Provide the [x, y] coordinate of the cell's center where the given text is located.  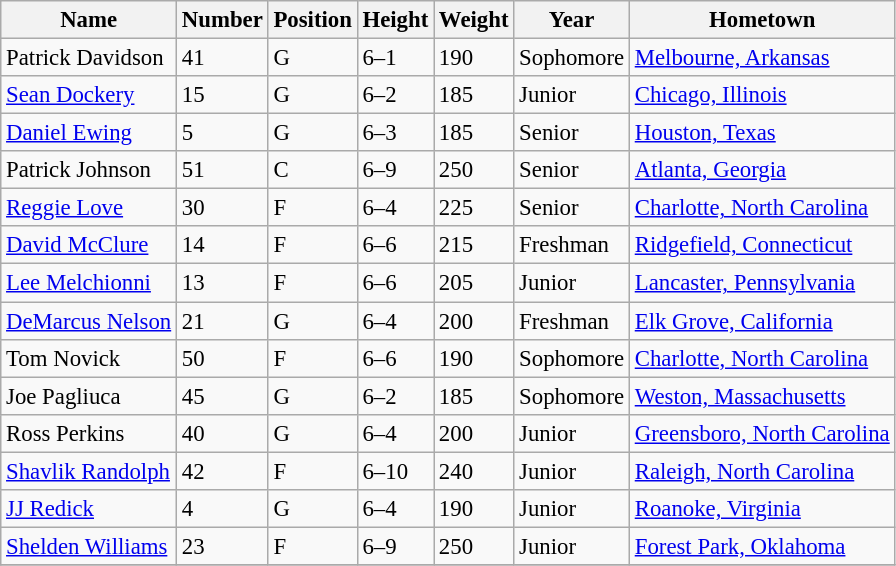
Lee Melchionni [89, 283]
240 [474, 471]
23 [222, 546]
Sean Dockery [89, 95]
Number [222, 20]
Chicago, Illinois [762, 95]
205 [474, 283]
Atlanta, Georgia [762, 170]
Position [312, 20]
40 [222, 433]
6–3 [395, 133]
Patrick Davidson [89, 58]
215 [474, 245]
13 [222, 283]
DeMarcus Nelson [89, 321]
Ridgefield, Connecticut [762, 245]
Melbourne, Arkansas [762, 58]
6–10 [395, 471]
51 [222, 170]
Year [572, 20]
JJ Redick [89, 509]
Daniel Ewing [89, 133]
42 [222, 471]
Tom Novick [89, 358]
David McClure [89, 245]
6–1 [395, 58]
5 [222, 133]
Roanoke, Virginia [762, 509]
Name [89, 20]
45 [222, 396]
Shavlik Randolph [89, 471]
Weight [474, 20]
Greensboro, North Carolina [762, 433]
Height [395, 20]
Lancaster, Pennsylvania [762, 283]
Elk Grove, California [762, 321]
14 [222, 245]
41 [222, 58]
Joe Pagliuca [89, 396]
21 [222, 321]
50 [222, 358]
15 [222, 95]
Houston, Texas [762, 133]
Forest Park, Oklahoma [762, 546]
Raleigh, North Carolina [762, 471]
Shelden Williams [89, 546]
225 [474, 208]
C [312, 170]
Weston, Massachusetts [762, 396]
4 [222, 509]
Reggie Love [89, 208]
Ross Perkins [89, 433]
Hometown [762, 20]
30 [222, 208]
Patrick Johnson [89, 170]
